Search for the cell housing the specified text and yield its (x, y) center coordinate. 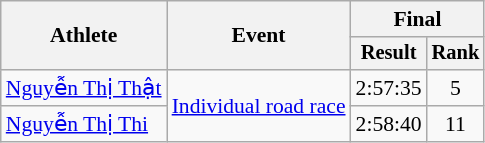
11 (456, 124)
Individual road race (259, 106)
Nguyễn Thị Thi (84, 124)
2:57:35 (389, 88)
Rank (456, 54)
Athlete (84, 36)
Final (418, 19)
2:58:40 (389, 124)
5 (456, 88)
Result (389, 54)
Event (259, 36)
Nguyễn Thị Thật (84, 88)
